From the cell containing the given text, extract its center point as (x, y) coordinate. 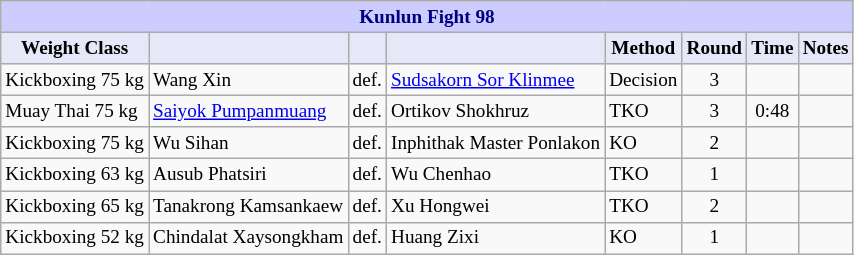
Wu Chenhao (495, 175)
Weight Class (75, 48)
Saiyok Pumpanmuang (248, 111)
Method (644, 48)
Sudsakorn Sor Klinmee (495, 80)
Ausub Phatsiri (248, 175)
Kickboxing 63 kg (75, 175)
Kickboxing 65 kg (75, 206)
Inphithak Master Ponlakon (495, 143)
Wu Sihan (248, 143)
Ortikov Shokhruz (495, 111)
Kunlun Fight 98 (427, 17)
Round (714, 48)
0:48 (772, 111)
Chindalat Xaysongkham (248, 238)
Muay Thai 75 kg (75, 111)
Notes (826, 48)
Xu Hongwei (495, 206)
Kickboxing 52 kg (75, 238)
Decision (644, 80)
Tanakrong Kamsankaew (248, 206)
Wang Xin (248, 80)
Time (772, 48)
Huang Zixi (495, 238)
